Extract the (X, Y) coordinate from the center of the cell holding the provided text.  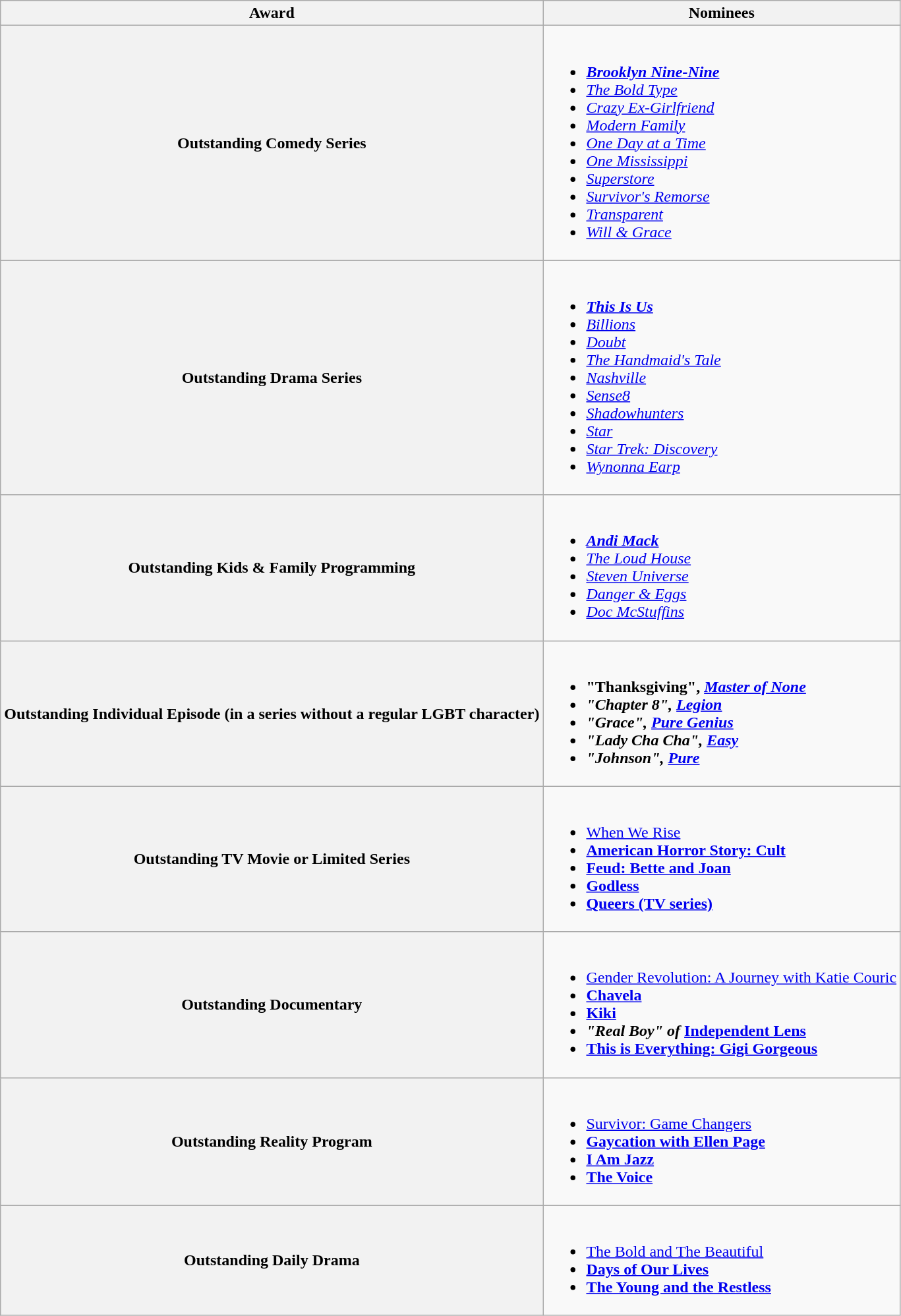
Outstanding Daily Drama (272, 1260)
Outstanding Documentary (272, 1004)
This Is UsBillionsDoubtThe Handmaid's TaleNashvilleSense8ShadowhuntersStarStar Trek: DiscoveryWynonna Earp (722, 378)
Outstanding Individual Episode (in a series without a regular LGBT character) (272, 713)
Gender Revolution: A Journey with Katie CouricChavelaKiki"Real Boy" of Independent LensThis is Everything: Gigi Gorgeous (722, 1004)
Outstanding Comedy Series (272, 143)
When We RiseAmerican Horror Story: CultFeud: Bette and JoanGodlessQueers (TV series) (722, 859)
Outstanding TV Movie or Limited Series (272, 859)
Outstanding Reality Program (272, 1141)
Survivor: Game ChangersGaycation with Ellen PageI Am JazzThe Voice (722, 1141)
Outstanding Drama Series (272, 378)
Brooklyn Nine-NineThe Bold TypeCrazy Ex-GirlfriendModern FamilyOne Day at a TimeOne MississippiSuperstoreSurvivor's RemorseTransparentWill & Grace (722, 143)
"Thanksgiving", Master of None"Chapter 8", Legion"Grace", Pure Genius"Lady Cha Cha", Easy"Johnson", Pure (722, 713)
The Bold and The BeautifulDays of Our LivesThe Young and the Restless (722, 1260)
Nominees (722, 13)
Award (272, 13)
Andi MackThe Loud HouseSteven UniverseDanger & EggsDoc McStuffins (722, 568)
Outstanding Kids & Family Programming (272, 568)
